For the text-containing cell, return its midpoint in [X, Y] coordinate format. 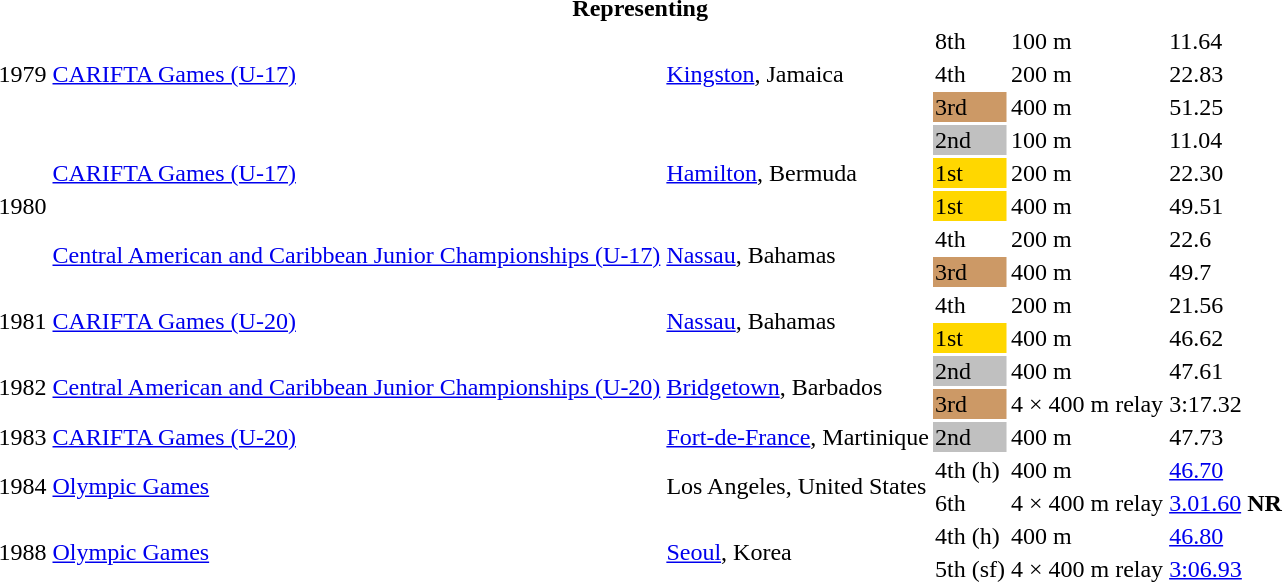
Bridgetown, Barbados [798, 388]
Central American and Caribbean Junior Championships (U-17) [356, 256]
Los Angeles, United States [798, 486]
Hamilton, Bermuda [798, 173]
Olympic Games [356, 486]
Kingston, Jamaica [798, 74]
6th [970, 503]
Fort-de-France, Martinique [798, 437]
8th [970, 41]
Central American and Caribbean Junior Championships (U-20) [356, 388]
